Detect which cell encompasses the target text, then output its (x, y) center coordinate. 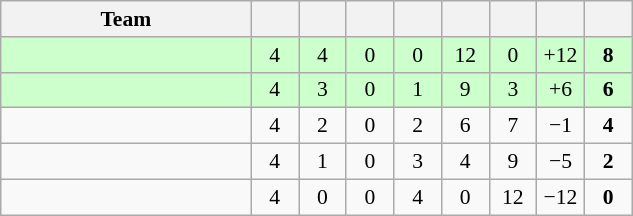
+12 (561, 55)
−1 (561, 126)
Team (126, 19)
8 (608, 55)
−5 (561, 162)
−12 (561, 197)
+6 (561, 90)
7 (513, 126)
